Return the [x, y] coordinate for the center point of the cell that contains the specified text.  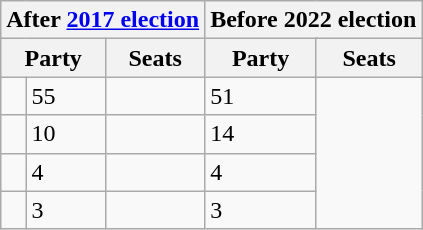
Before 2022 election [314, 20]
51 [261, 96]
After 2017 election [103, 20]
55 [66, 96]
10 [66, 134]
14 [261, 134]
